Determine the (x, y) coordinate at the center of the cell enclosing the given text.  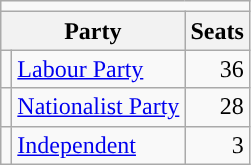
Party (93, 31)
3 (217, 145)
36 (217, 69)
Labour Party (98, 69)
Independent (98, 145)
Nationalist Party (98, 107)
Seats (217, 31)
28 (217, 107)
